Extract the [x, y] coordinate from the center of the cell holding the provided text.  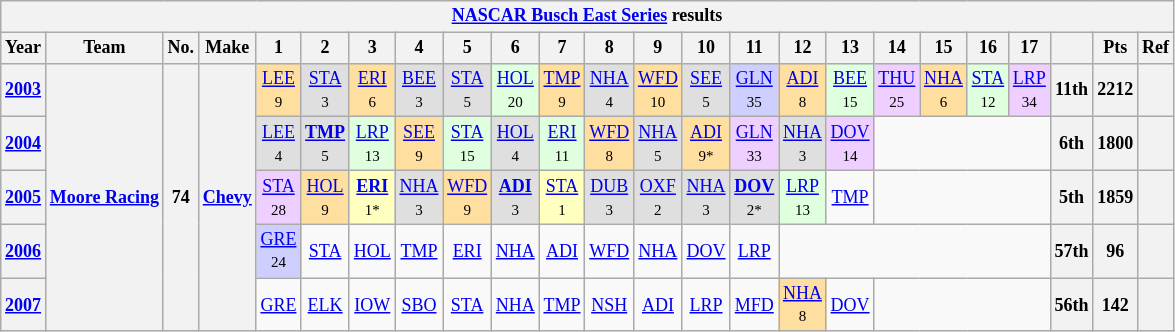
NSH [610, 305]
16 [988, 48]
STA 3 [326, 90]
WFD 10 [658, 90]
HOL 4 [515, 144]
15 [944, 48]
11th [1072, 90]
DOV 14 [850, 144]
Ref [1156, 48]
BEE 15 [850, 90]
14 [897, 48]
96 [1116, 251]
7 [562, 48]
SBO [419, 305]
MFD [754, 305]
12 [803, 48]
8 [610, 48]
STA 28 [278, 197]
DOV 2* [754, 197]
TMP 5 [326, 144]
Make [227, 48]
1 [278, 48]
WFD [610, 251]
LRP 34 [1030, 90]
GLN 33 [754, 144]
NHA 5 [658, 144]
LEE 9 [278, 90]
2006 [24, 251]
IOW [372, 305]
4 [419, 48]
Pts [1116, 48]
10 [706, 48]
No. [180, 48]
3 [372, 48]
ADI 9* [706, 144]
17 [1030, 48]
2 [326, 48]
THU 25 [897, 90]
STA 15 [468, 144]
ERI 11 [562, 144]
2003 [24, 90]
Team [104, 48]
6th [1072, 144]
6 [515, 48]
ERI 1* [372, 197]
5 [468, 48]
STA 1 [562, 197]
OXF 2 [658, 197]
Year [24, 48]
WFD 8 [610, 144]
2212 [1116, 90]
ERI [468, 251]
NHA 8 [803, 305]
STA 5 [468, 90]
57th [1072, 251]
2004 [24, 144]
HOL 20 [515, 90]
1859 [1116, 197]
GRE [278, 305]
NHA 4 [610, 90]
STA 12 [988, 90]
TMP 9 [562, 90]
ERI 6 [372, 90]
HOL 9 [326, 197]
ADI 3 [515, 197]
1800 [1116, 144]
142 [1116, 305]
SEE 5 [706, 90]
NHA 6 [944, 90]
ADI 8 [803, 90]
NASCAR Busch East Series results [587, 16]
GLN 35 [754, 90]
BEE 3 [419, 90]
Chevy [227, 197]
5th [1072, 197]
SEE 9 [419, 144]
56th [1072, 305]
11 [754, 48]
74 [180, 197]
GRE 24 [278, 251]
ELK [326, 305]
2005 [24, 197]
HOL [372, 251]
Moore Racing [104, 197]
LEE 4 [278, 144]
9 [658, 48]
DUB 3 [610, 197]
2007 [24, 305]
WFD 9 [468, 197]
13 [850, 48]
